Extract the [X, Y] coordinate from the center of the cell holding the provided text.  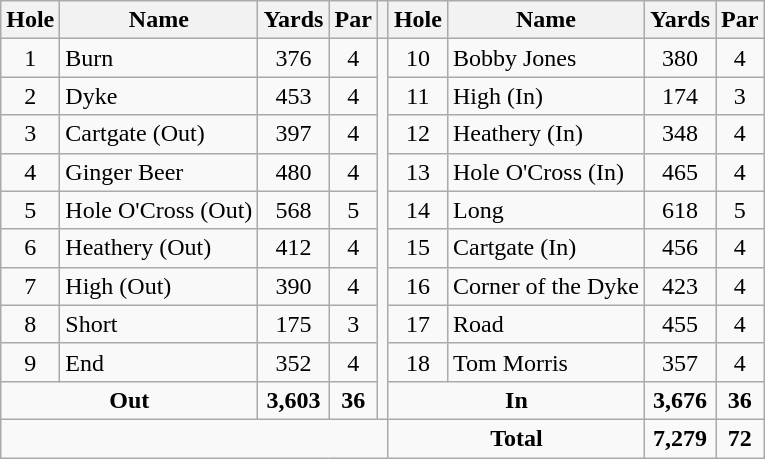
Total [516, 438]
174 [680, 96]
6 [30, 248]
618 [680, 210]
380 [680, 58]
Tom Morris [546, 362]
390 [294, 286]
Road [546, 324]
348 [680, 134]
11 [418, 96]
7 [30, 286]
13 [418, 172]
175 [294, 324]
High (In) [546, 96]
High (Out) [159, 286]
Heathery (In) [546, 134]
480 [294, 172]
18 [418, 362]
12 [418, 134]
412 [294, 248]
Burn [159, 58]
16 [418, 286]
2 [30, 96]
357 [680, 362]
Bobby Jones [546, 58]
72 [740, 438]
9 [30, 362]
10 [418, 58]
Hole O'Cross (In) [546, 172]
456 [680, 248]
1 [30, 58]
Heathery (Out) [159, 248]
Dyke [159, 96]
453 [294, 96]
397 [294, 134]
423 [680, 286]
Long [546, 210]
Cartgate (In) [546, 248]
15 [418, 248]
14 [418, 210]
3,676 [680, 400]
Out [130, 400]
376 [294, 58]
3,603 [294, 400]
Hole O'Cross (Out) [159, 210]
Short [159, 324]
End [159, 362]
465 [680, 172]
8 [30, 324]
In [516, 400]
Ginger Beer [159, 172]
568 [294, 210]
455 [680, 324]
17 [418, 324]
352 [294, 362]
Cartgate (Out) [159, 134]
Corner of the Dyke [546, 286]
7,279 [680, 438]
